Search for the cell housing the specified text and yield its [X, Y] center coordinate. 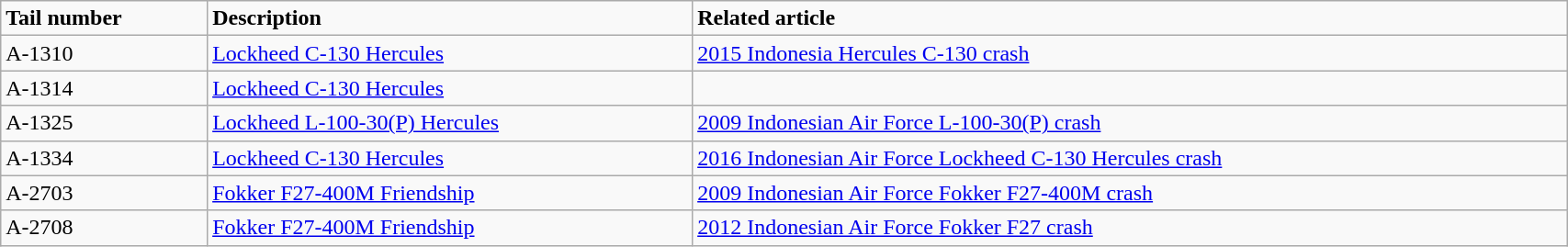
Lockheed L-100-30(P) Hercules [450, 123]
2015 Indonesia Hercules C-130 crash [1130, 53]
A-1314 [105, 88]
2016 Indonesian Air Force Lockheed C-130 Hercules crash [1130, 158]
A-1310 [105, 53]
2012 Indonesian Air Force Fokker F27 crash [1130, 228]
2009 Indonesian Air Force Fokker F27-400M crash [1130, 193]
A-1325 [105, 123]
A-1334 [105, 158]
Description [450, 18]
A-2703 [105, 193]
Related article [1130, 18]
A-2708 [105, 228]
Tail number [105, 18]
2009 Indonesian Air Force L-100-30(P) crash [1130, 123]
